Search for the cell housing the specified text and yield its [X, Y] center coordinate. 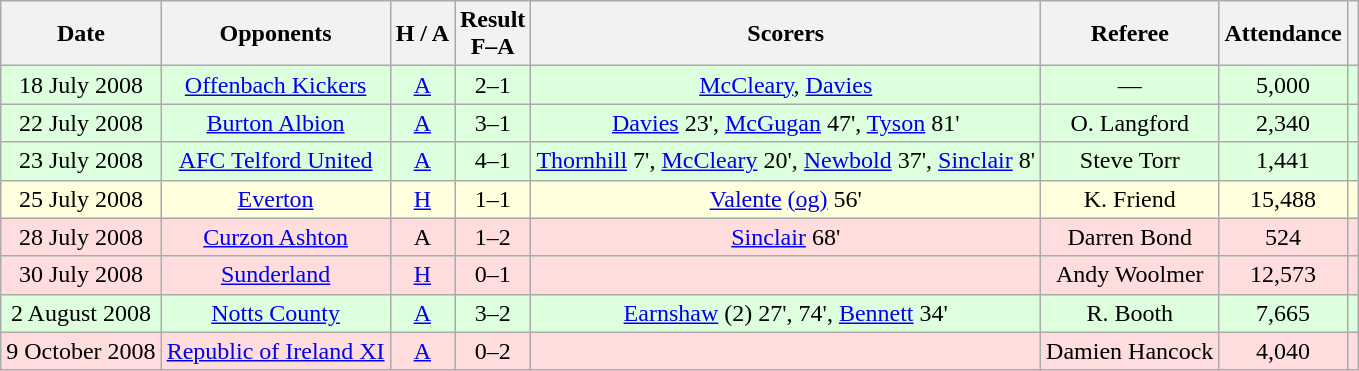
30 July 2008 [81, 275]
12,573 [1283, 275]
Valente (og) 56' [786, 199]
524 [1283, 237]
H / A [422, 34]
— [1130, 85]
Thornhill 7', McCleary 20', Newbold 37', Sinclair 8' [786, 161]
ResultF–A [492, 34]
Darren Bond [1130, 237]
1,441 [1283, 161]
5,000 [1283, 85]
0–1 [492, 275]
9 October 2008 [81, 351]
K. Friend [1130, 199]
25 July 2008 [81, 199]
2–1 [492, 85]
0–2 [492, 351]
15,488 [1283, 199]
18 July 2008 [81, 85]
28 July 2008 [81, 237]
O. Langford [1130, 123]
4,040 [1283, 351]
AFC Telford United [276, 161]
3–2 [492, 313]
Everton [276, 199]
Opponents [276, 34]
Date [81, 34]
McCleary, Davies [786, 85]
22 July 2008 [81, 123]
Sinclair 68' [786, 237]
Scorers [786, 34]
4–1 [492, 161]
Curzon Ashton [276, 237]
2,340 [1283, 123]
23 July 2008 [81, 161]
Attendance [1283, 34]
Damien Hancock [1130, 351]
Burton Albion [276, 123]
Davies 23', McGugan 47', Tyson 81' [786, 123]
1–1 [492, 199]
Offenbach Kickers [276, 85]
Steve Torr [1130, 161]
Earnshaw (2) 27', 74', Bennett 34' [786, 313]
Andy Woolmer [1130, 275]
Sunderland [276, 275]
7,665 [1283, 313]
R. Booth [1130, 313]
1–2 [492, 237]
2 August 2008 [81, 313]
Republic of Ireland XI [276, 351]
Notts County [276, 313]
3–1 [492, 123]
Referee [1130, 34]
